Detect which cell encompasses the target text, then output its (X, Y) center coordinate. 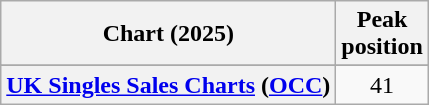
UK Singles Sales Charts (OCC) (168, 85)
Peakposition (382, 34)
41 (382, 85)
Chart (2025) (168, 34)
